Find where the given text appears and provide that cell's center as [X, Y] coordinate. 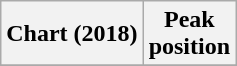
Chart (2018) [72, 34]
Peak position [189, 34]
